From the cell containing the given text, extract its center point as [x, y] coordinate. 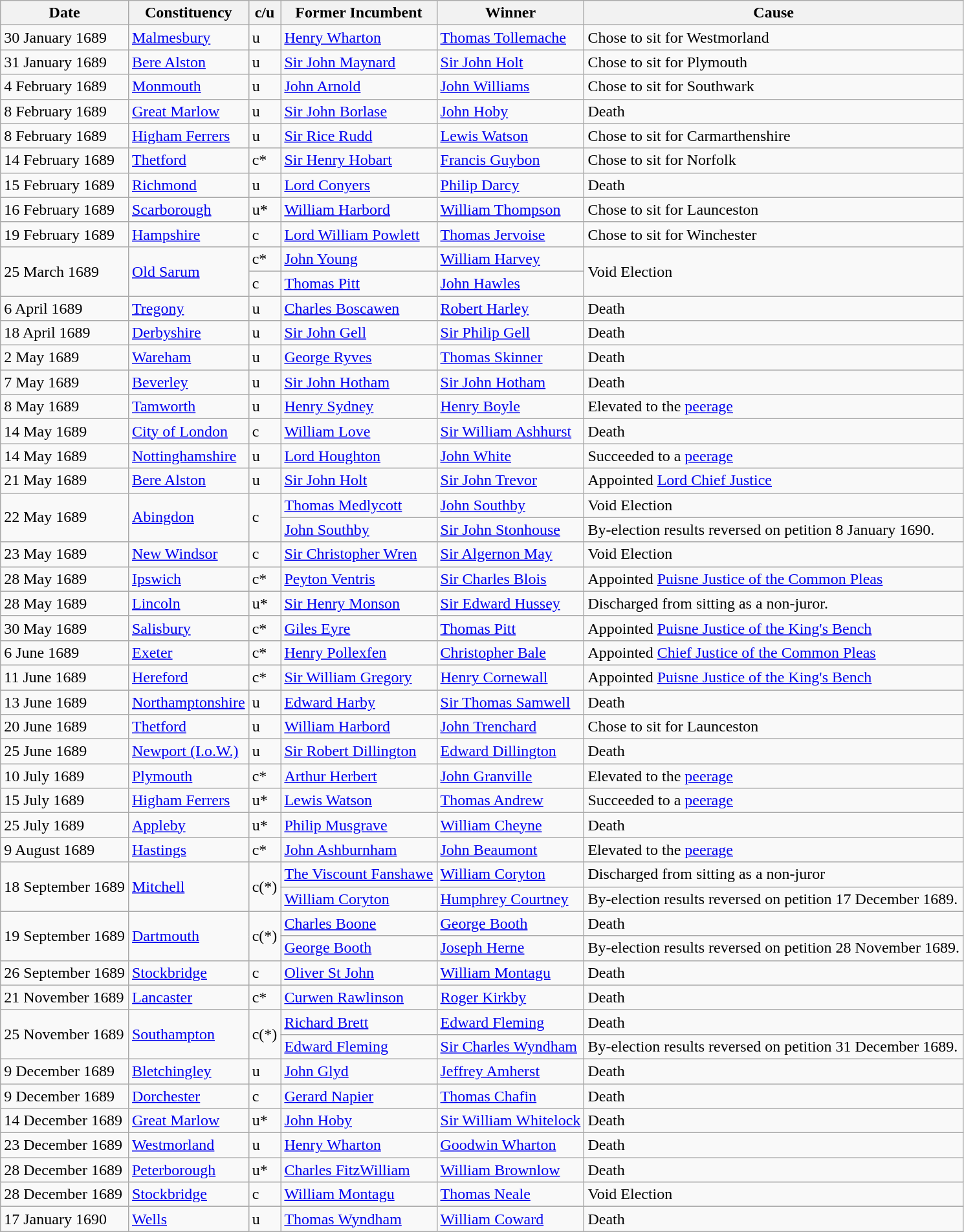
Sir Henry Hobart [358, 160]
John Williams [510, 87]
Edward Harby [358, 702]
Thomas Medlycott [358, 505]
Philip Darcy [510, 185]
John Ashburnham [358, 850]
William Coward [510, 1219]
Goodwin Wharton [510, 1145]
Giles Eyre [358, 628]
11 June 1689 [65, 677]
15 February 1689 [65, 185]
7 May 1689 [65, 382]
Lincoln [188, 603]
Wells [188, 1219]
Tamworth [188, 407]
Appointed Lord Chief Justice [774, 481]
30 January 1689 [65, 38]
Peyton Ventris [358, 579]
Sir William Ashhurst [510, 431]
17 January 1690 [65, 1219]
Thomas Jervoise [510, 234]
John Young [358, 259]
Date [65, 13]
John Hawles [510, 283]
Hastings [188, 850]
John Granville [510, 776]
Bletchingley [188, 1071]
14 February 1689 [65, 160]
Sir John Stonhouse [510, 530]
Henry Sydney [358, 407]
Derbyshire [188, 333]
31 January 1689 [65, 62]
30 May 1689 [65, 628]
Sir John Trevor [510, 481]
Sir William Whitelock [510, 1121]
Hampshire [188, 234]
Sir Charles Wyndham [510, 1046]
19 February 1689 [65, 234]
Newport (I.o.W.) [188, 751]
14 December 1689 [65, 1121]
Appleby [188, 825]
9 August 1689 [65, 850]
18 September 1689 [65, 887]
Westmorland [188, 1145]
Nottinghamshire [188, 456]
Charles Boscawen [358, 308]
By-election results reversed on petition 31 December 1689. [774, 1046]
6 June 1689 [65, 653]
22 May 1689 [65, 517]
20 June 1689 [65, 727]
Thomas Skinner [510, 358]
Discharged from sitting as a non-juror [774, 874]
Chose to sit for Southwark [774, 87]
Ipswich [188, 579]
New Windsor [188, 554]
Henry Pollexfen [358, 653]
Humphrey Courtney [510, 899]
Curwen Rawlinson [358, 997]
Francis Guybon [510, 160]
Thomas Chafin [510, 1096]
Sir John Borlase [358, 111]
Philip Musgrave [358, 825]
Sir John Maynard [358, 62]
21 November 1689 [65, 997]
Thomas Andrew [510, 801]
Sir William Gregory [358, 677]
Appointed Puisne Justice of the Common Pleas [774, 579]
John Trenchard [510, 727]
Thomas Wyndham [358, 1219]
Lord Houghton [358, 456]
Sir Charles Blois [510, 579]
Sir Philip Gell [510, 333]
Arthur Herbert [358, 776]
By-election results reversed on petition 8 January 1690. [774, 530]
Thomas Tollemache [510, 38]
Chose to sit for Norfolk [774, 160]
Malmesbury [188, 38]
Southampton [188, 1034]
Monmouth [188, 87]
Sir Algernon May [510, 554]
c/u [265, 13]
Lancaster [188, 997]
25 November 1689 [65, 1034]
Dartmouth [188, 936]
Discharged from sitting as a non-juror. [774, 603]
Richard Brett [358, 1022]
Gerard Napier [358, 1096]
Robert Harley [510, 308]
15 July 1689 [65, 801]
Wareham [188, 358]
By-election results reversed on petition 17 December 1689. [774, 899]
Sir Christopher Wren [358, 554]
Sir Robert Dillington [358, 751]
Scarborough [188, 210]
26 September 1689 [65, 973]
Chose to sit for Carmarthenshire [774, 136]
Constituency [188, 13]
18 April 1689 [65, 333]
4 February 1689 [65, 87]
Beverley [188, 382]
Exeter [188, 653]
John White [510, 456]
Chose to sit for Winchester [774, 234]
19 September 1689 [65, 936]
The Viscount Fanshawe [358, 874]
Jeffrey Amherst [510, 1071]
Cause [774, 13]
George Ryves [358, 358]
Mitchell [188, 887]
Hereford [188, 677]
2 May 1689 [65, 358]
8 May 1689 [65, 407]
John Arnold [358, 87]
13 June 1689 [65, 702]
23 December 1689 [65, 1145]
Joseph Herne [510, 948]
Appointed Chief Justice of the Common Pleas [774, 653]
City of London [188, 431]
John Beaumont [510, 850]
Roger Kirkby [510, 997]
Charles Boone [358, 924]
Thomas Neale [510, 1194]
21 May 1689 [65, 481]
Sir Edward Hussey [510, 603]
25 March 1689 [65, 271]
John Glyd [358, 1071]
By-election results reversed on petition 28 November 1689. [774, 948]
Chose to sit for Plymouth [774, 62]
Sir Henry Monson [358, 603]
16 February 1689 [65, 210]
Edward Dillington [510, 751]
William Cheyne [510, 825]
Sir Rice Rudd [358, 136]
Tregony [188, 308]
William Harvey [510, 259]
23 May 1689 [65, 554]
Plymouth [188, 776]
William Thompson [510, 210]
25 June 1689 [65, 751]
Oliver St John [358, 973]
Dorchester [188, 1096]
Northamptonshire [188, 702]
Sir John Gell [358, 333]
Chose to sit for Westmorland [774, 38]
Sir Thomas Samwell [510, 702]
6 April 1689 [65, 308]
Old Sarum [188, 271]
Lord William Powlett [358, 234]
Henry Cornewall [510, 677]
Peterborough [188, 1170]
10 July 1689 [65, 776]
Richmond [188, 185]
Lord Conyers [358, 185]
Former Incumbent [358, 13]
Charles FitzWilliam [358, 1170]
Henry Boyle [510, 407]
Abingdon [188, 517]
William Brownlow [510, 1170]
Winner [510, 13]
Christopher Bale [510, 653]
William Love [358, 431]
Salisbury [188, 628]
25 July 1689 [65, 825]
